For the text-containing cell, return its midpoint in [X, Y] coordinate format. 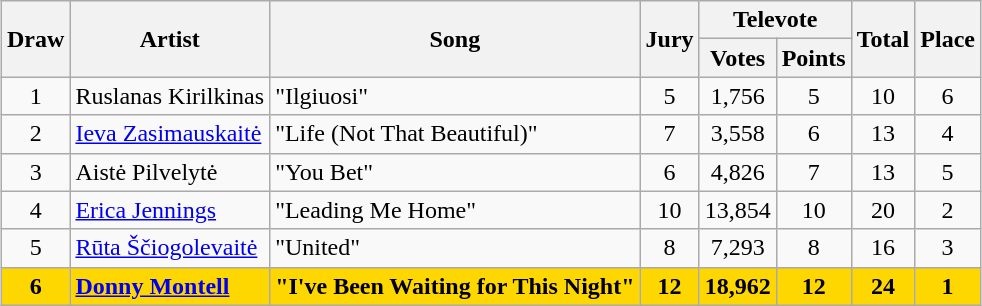
Points [814, 58]
Aistė Pilvelytė [170, 172]
Erica Jennings [170, 210]
13,854 [738, 210]
24 [883, 286]
Total [883, 39]
"Ilgiuosi" [455, 96]
"United" [455, 248]
Artist [170, 39]
Rūta Ščiogolevaitė [170, 248]
18,962 [738, 286]
"You Bet" [455, 172]
Votes [738, 58]
"I've Been Waiting for This Night" [455, 286]
20 [883, 210]
"Life (Not That Beautiful)" [455, 134]
Televote [775, 20]
Donny Montell [170, 286]
4,826 [738, 172]
16 [883, 248]
7,293 [738, 248]
Draw [36, 39]
1,756 [738, 96]
"Leading Me Home" [455, 210]
Jury [670, 39]
Ruslanas Kirilkinas [170, 96]
3,558 [738, 134]
Place [948, 39]
Ieva Zasimauskaitė [170, 134]
Song [455, 39]
